Scan for the cell matching the given text and deliver its [X, Y] coordinate at center. 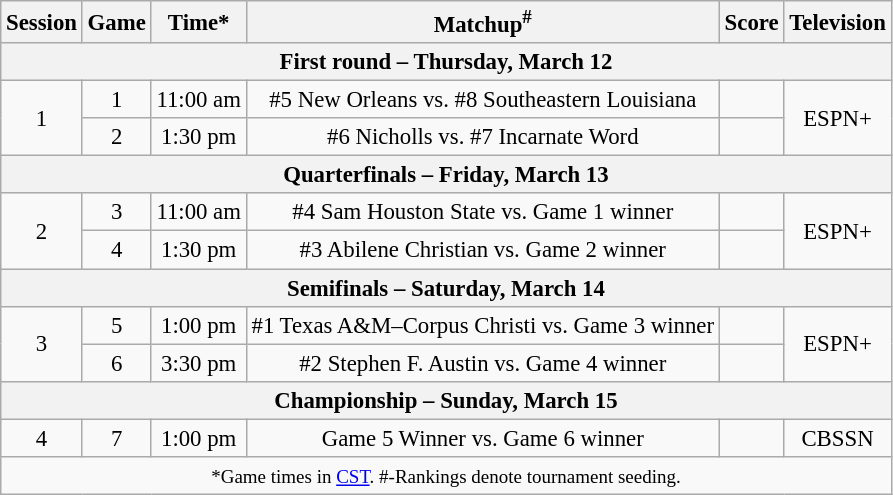
#3 Abilene Christian vs. Game 2 winner [482, 250]
7 [116, 438]
First round – Thursday, March 12 [446, 62]
3:30 pm [198, 363]
#4 Sam Houston State vs. Game 1 winner [482, 213]
#5 New Orleans vs. #8 Southeastern Louisiana [482, 100]
Quarterfinals – Friday, March 13 [446, 175]
#6 Nicholls vs. #7 Incarnate Word [482, 137]
CBSSN [838, 438]
6 [116, 363]
Matchup# [482, 22]
Game 5 Winner vs. Game 6 winner [482, 438]
5 [116, 325]
#2 Stephen F. Austin vs. Game 4 winner [482, 363]
Championship – Sunday, March 15 [446, 400]
Score [752, 22]
Session [42, 22]
*Game times in CST. #-Rankings denote tournament seeding. [446, 476]
Game [116, 22]
#1 Texas A&M–Corpus Christi vs. Game 3 winner [482, 325]
Television [838, 22]
Time* [198, 22]
Semifinals – Saturday, March 14 [446, 288]
